Locate the cell with the specified text and output its (X, Y) center coordinate. 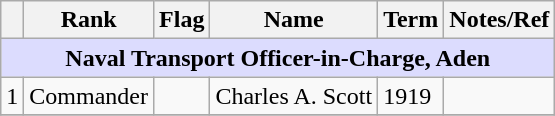
Name (294, 20)
1 (12, 96)
Charles A. Scott (294, 96)
1919 (411, 96)
Naval Transport Officer-in-Charge, Aden (278, 58)
Term (411, 20)
Notes/Ref (500, 20)
Rank (89, 20)
Commander (89, 96)
Flag (182, 20)
